Return the (X, Y) coordinate for the center point of the cell that contains the specified text.  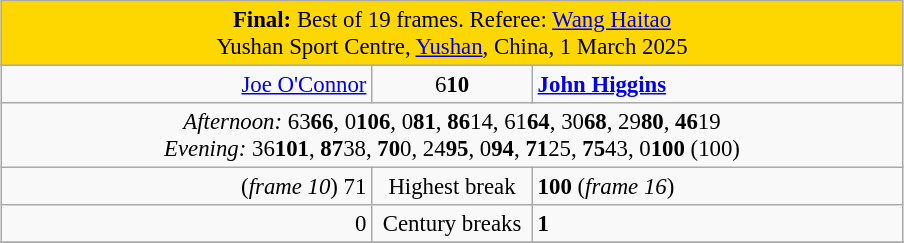
Highest break (452, 187)
Joe O'Connor (186, 85)
610 (452, 85)
John Higgins (718, 85)
(frame 10) 71 (186, 187)
Afternoon: 6366, 0106, 081, 8614, 6164, 3068, 2980, 4619Evening: 36101, 8738, 700, 2495, 094, 7125, 7543, 0100 (100) (452, 136)
100 (frame 16) (718, 187)
Century breaks (452, 224)
1 (718, 224)
0 (186, 224)
Final: Best of 19 frames. Referee: Wang HaitaoYushan Sport Centre, Yushan, China, 1 March 2025 (452, 34)
